Detect which cell encompasses the target text, then output its (x, y) center coordinate. 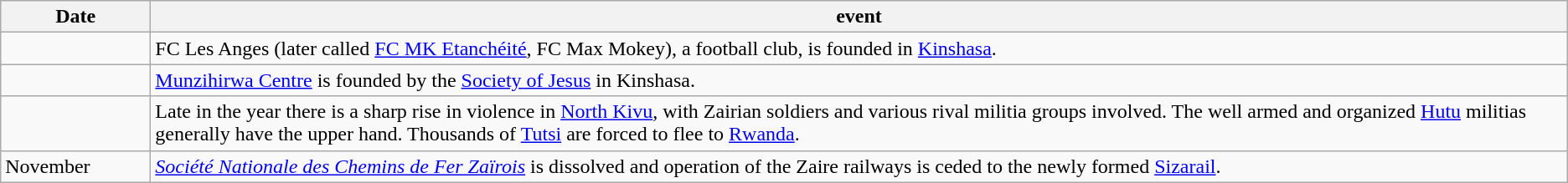
Société Nationale des Chemins de Fer Zaïrois is dissolved and operation of the Zaire railways is ceded to the newly formed Sizarail. (859, 166)
Munzihirwa Centre is founded by the Society of Jesus in Kinshasa. (859, 80)
November (75, 166)
FC Les Anges (later called FC MK Etanchéité, FC Max Mokey), a football club, is founded in Kinshasa. (859, 48)
event (859, 17)
Date (75, 17)
